Identify which cell holds the provided text, then report its (X, Y) central coordinate. 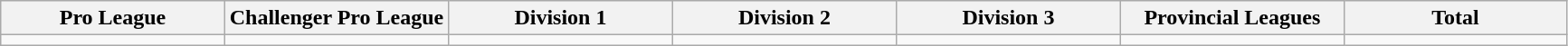
Division 3 (1008, 18)
Pro League (112, 18)
Provincial Leagues (1232, 18)
Division 2 (784, 18)
Challenger Pro League (337, 18)
Division 1 (561, 18)
Total (1456, 18)
